Output the (x, y) coordinate of the center of the cell containing the given text.  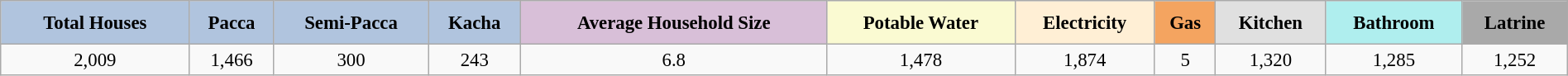
1,320 (1270, 59)
6.8 (674, 59)
Kitchen (1270, 22)
1,252 (1515, 59)
Electricity (1085, 22)
243 (475, 59)
1,466 (232, 59)
Total Houses (95, 22)
Pacca (232, 22)
Gas (1185, 22)
1,478 (921, 59)
Average Household Size (674, 22)
Semi-Pacca (351, 22)
Potable Water (921, 22)
2,009 (95, 59)
300 (351, 59)
Kacha (475, 22)
Bathroom (1394, 22)
5 (1185, 59)
Latrine (1515, 22)
1,874 (1085, 59)
1,285 (1394, 59)
